Return the (x, y) coordinate for the center point of the cell that contains the specified text.  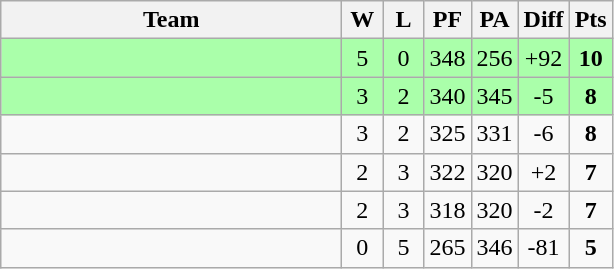
-6 (544, 134)
346 (494, 248)
256 (494, 58)
PA (494, 20)
10 (590, 58)
348 (448, 58)
W (362, 20)
PF (448, 20)
Team (172, 20)
265 (448, 248)
+2 (544, 172)
325 (448, 134)
340 (448, 96)
-5 (544, 96)
322 (448, 172)
345 (494, 96)
L (404, 20)
318 (448, 210)
-2 (544, 210)
+92 (544, 58)
Pts (590, 20)
Diff (544, 20)
331 (494, 134)
-81 (544, 248)
